Identify which cell holds the provided text, then report its (X, Y) central coordinate. 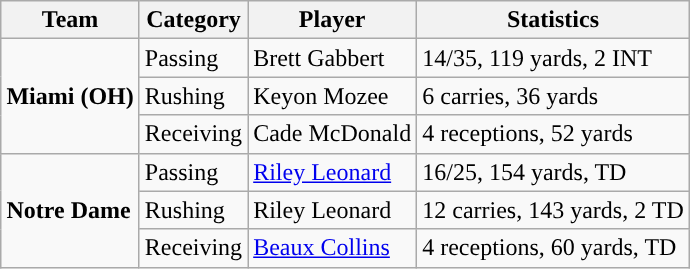
4 receptions, 52 yards (554, 134)
Miami (OH) (70, 96)
Team (70, 20)
Statistics (554, 20)
14/35, 119 yards, 2 INT (554, 58)
16/25, 154 yards, TD (554, 172)
4 receptions, 60 yards, TD (554, 248)
Beaux Collins (332, 248)
Brett Gabbert (332, 58)
Cade McDonald (332, 134)
Category (193, 20)
Player (332, 20)
Notre Dame (70, 210)
6 carries, 36 yards (554, 96)
12 carries, 143 yards, 2 TD (554, 210)
Keyon Mozee (332, 96)
